Output the [X, Y] coordinate of the center of the cell containing the given text.  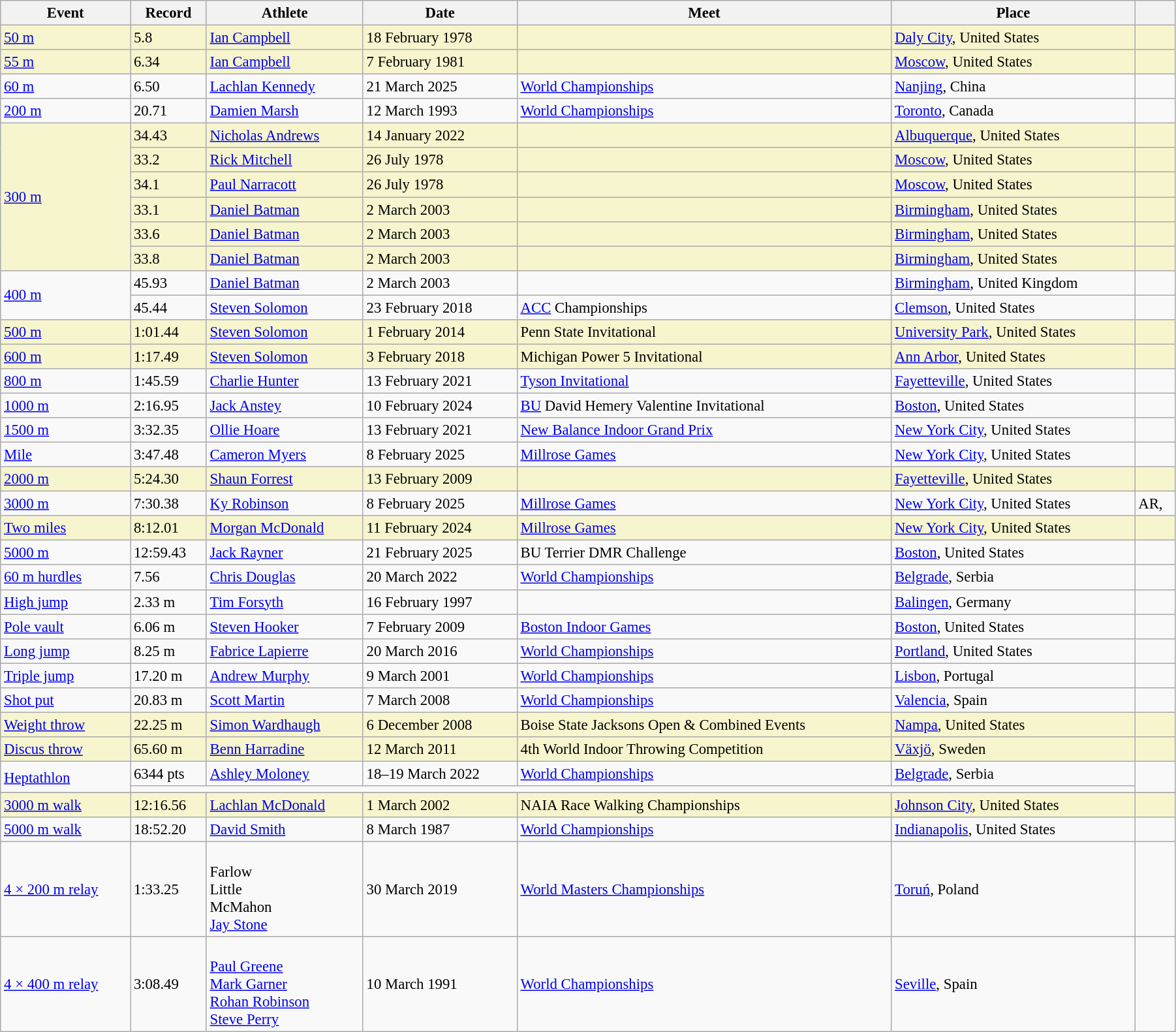
13 February 2009 [440, 479]
Balingen, Germany [1013, 602]
Jack Rayner [285, 553]
3000 m [65, 504]
4 × 200 m relay [65, 890]
David Smith [285, 830]
Ky Robinson [285, 504]
Benn Harradine [285, 749]
Place [1013, 13]
Steven Hooker [285, 627]
Daly City, United States [1013, 38]
Albuquerque, United States [1013, 136]
21 March 2025 [440, 87]
7 February 2009 [440, 627]
33.2 [168, 160]
Rick Mitchell [285, 160]
Mile [65, 455]
Meet [704, 13]
Birmingham, United Kingdom [1013, 283]
Pole vault [65, 627]
4 × 400 m relay [65, 984]
BU David Hemery Valentine Invitational [704, 405]
55 m [65, 62]
Boise State Jacksons Open & Combined Events [704, 725]
1500 m [65, 430]
12:16.56 [168, 805]
65.60 m [168, 749]
FarlowLittleMcMahonJay Stone [285, 890]
6.06 m [168, 627]
23 February 2018 [440, 307]
Chris Douglas [285, 578]
2:16.95 [168, 405]
1:17.49 [168, 356]
10 February 2024 [440, 405]
12 March 2011 [440, 749]
6.50 [168, 87]
Paul GreeneMark GarnerRohan RobinsonSteve Perry [285, 984]
Boston Indoor Games [704, 627]
800 m [65, 381]
10 March 1991 [440, 984]
3:32.35 [168, 430]
Record [168, 13]
World Masters Championships [704, 890]
11 February 2024 [440, 528]
3000 m walk [65, 805]
Växjö, Sweden [1013, 749]
AR, [1155, 504]
Triple jump [65, 676]
7 March 2008 [440, 700]
1 February 2014 [440, 332]
Paul Narracott [285, 185]
Ann Arbor, United States [1013, 356]
45.93 [168, 283]
Nampa, United States [1013, 725]
200 m [65, 111]
Tim Forsyth [285, 602]
7.56 [168, 578]
University Park, United States [1013, 332]
20 March 2022 [440, 578]
8:12.01 [168, 528]
5000 m walk [65, 830]
8 March 1987 [440, 830]
Cameron Myers [285, 455]
Lachlan Kennedy [285, 87]
Seville, Spain [1013, 984]
3:08.49 [168, 984]
33.8 [168, 258]
500 m [65, 332]
Michigan Power 5 Invitational [704, 356]
400 m [65, 295]
Scott Martin [285, 700]
Jack Anstey [285, 405]
12 March 1993 [440, 111]
22.25 m [168, 725]
21 February 2025 [440, 553]
Toronto, Canada [1013, 111]
Long jump [65, 651]
6 December 2008 [440, 725]
BU Terrier DMR Challenge [704, 553]
Fabrice Lapierre [285, 651]
Damien Marsh [285, 111]
2.33 m [168, 602]
Nanjing, China [1013, 87]
5000 m [65, 553]
20.71 [168, 111]
High jump [65, 602]
33.1 [168, 210]
1 March 2002 [440, 805]
New Balance Indoor Grand Prix [704, 430]
1:45.59 [168, 381]
18 February 1978 [440, 38]
60 m [65, 87]
14 January 2022 [440, 136]
Ollie Hoare [285, 430]
1000 m [65, 405]
1:33.25 [168, 890]
33.6 [168, 234]
4th World Indoor Throwing Competition [704, 749]
7 February 1981 [440, 62]
NAIA Race Walking Championships [704, 805]
Penn State Invitational [704, 332]
60 m hurdles [65, 578]
Valencia, Spain [1013, 700]
20 March 2016 [440, 651]
7:30.38 [168, 504]
Tyson Invitational [704, 381]
Shaun Forrest [285, 479]
Event [65, 13]
1:01.44 [168, 332]
3:47.48 [168, 455]
5:24.30 [168, 479]
18–19 March 2022 [440, 774]
3 February 2018 [440, 356]
Athlete [285, 13]
Andrew Murphy [285, 676]
Discus throw [65, 749]
ACC Championships [704, 307]
600 m [65, 356]
Toruń, Poland [1013, 890]
Lachlan McDonald [285, 805]
20.83 m [168, 700]
Shot put [65, 700]
Johnson City, United States [1013, 805]
30 March 2019 [440, 890]
Clemson, United States [1013, 307]
45.44 [168, 307]
8.25 m [168, 651]
12:59.43 [168, 553]
16 February 1997 [440, 602]
Weight throw [65, 725]
Simon Wardhaugh [285, 725]
9 March 2001 [440, 676]
34.43 [168, 136]
Nicholas Andrews [285, 136]
17.20 m [168, 676]
Portland, United States [1013, 651]
Date [440, 13]
Charlie Hunter [285, 381]
Ashley Moloney [285, 774]
300 m [65, 197]
Morgan McDonald [285, 528]
34.1 [168, 185]
Indianapolis, United States [1013, 830]
18:52.20 [168, 830]
Two miles [65, 528]
50 m [65, 38]
6.34 [168, 62]
2000 m [65, 479]
6344 pts [168, 774]
Heptathlon [65, 777]
Lisbon, Portugal [1013, 676]
5.8 [168, 38]
